Pinpoint the cell where the given text exists, returning its [X, Y] midpoint coordinate. 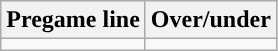
Pregame line [74, 20]
Over/under [210, 20]
